For the text-containing cell, return its midpoint in (x, y) coordinate format. 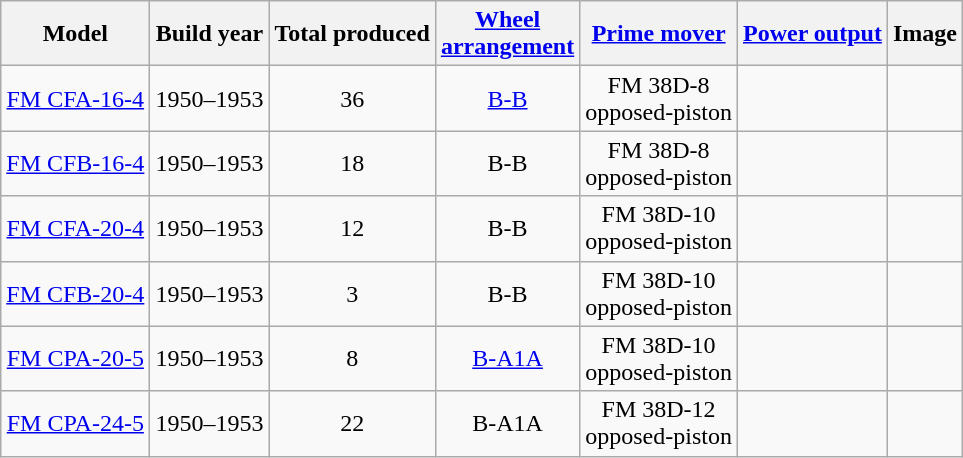
Wheelarrangement (507, 34)
Total produced (352, 34)
8 (352, 358)
Build year (210, 34)
18 (352, 164)
Model (76, 34)
Image (924, 34)
FM 38D-12opposed-piston (659, 424)
FM CFB-16-4 (76, 164)
Prime mover (659, 34)
3 (352, 294)
FM CPA-24-5 (76, 424)
FM CFA-16-4 (76, 98)
FM CPA-20-5 (76, 358)
FM CFB-20-4 (76, 294)
22 (352, 424)
12 (352, 228)
Power output (812, 34)
FM CFA-20-4 (76, 228)
36 (352, 98)
